Determine the (x, y) coordinate at the center of the cell enclosing the given text.  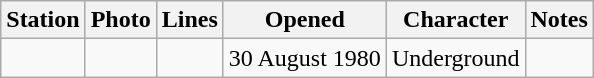
Notes (559, 20)
Station (43, 20)
Photo (120, 20)
30 August 1980 (304, 58)
Underground (456, 58)
Character (456, 20)
Opened (304, 20)
Lines (190, 20)
